For the text-containing cell, return its midpoint in [x, y] coordinate format. 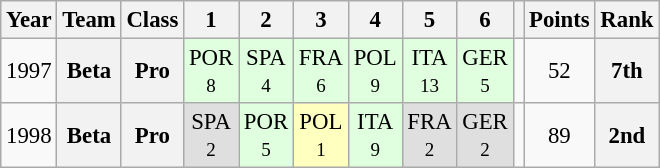
Rank [627, 20]
1997 [29, 72]
POR5 [266, 136]
52 [560, 72]
GER5 [485, 72]
4 [375, 20]
3 [320, 20]
Team [89, 20]
1 [212, 20]
GER2 [485, 136]
5 [430, 20]
7th [627, 72]
ITA13 [430, 72]
SPA2 [212, 136]
POR8 [212, 72]
2 [266, 20]
POL9 [375, 72]
1998 [29, 136]
6 [485, 20]
Year [29, 20]
FRA2 [430, 136]
SPA4 [266, 72]
89 [560, 136]
POL1 [320, 136]
Class [152, 20]
2nd [627, 136]
Points [560, 20]
ITA9 [375, 136]
FRA6 [320, 72]
